Capture the cell that displays the provided text and extract its [x, y] central coordinate. 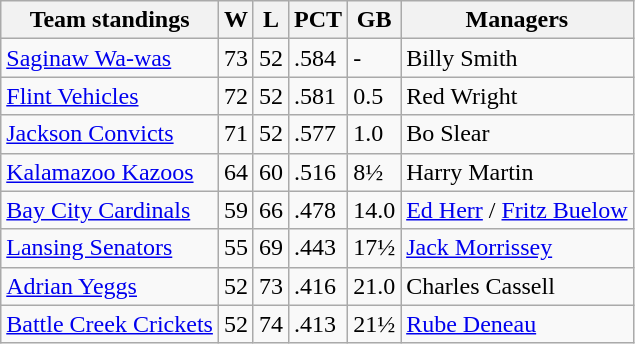
74 [270, 324]
17½ [374, 248]
Jackson Convicts [110, 134]
Bay City Cardinals [110, 210]
PCT [318, 20]
Charles Cassell [517, 286]
1.0 [374, 134]
Jack Morrissey [517, 248]
21.0 [374, 286]
Flint Vehicles [110, 96]
Battle Creek Crickets [110, 324]
55 [236, 248]
Kalamazoo Kazoos [110, 172]
21½ [374, 324]
W [236, 20]
.516 [318, 172]
14.0 [374, 210]
60 [270, 172]
Ed Herr / Fritz Buelow [517, 210]
.584 [318, 58]
Adrian Yeggs [110, 286]
66 [270, 210]
8½ [374, 172]
Managers [517, 20]
Rube Deneau [517, 324]
Red Wright [517, 96]
L [270, 20]
0.5 [374, 96]
71 [236, 134]
.581 [318, 96]
GB [374, 20]
Saginaw Wa-was [110, 58]
Billy Smith [517, 58]
72 [236, 96]
.577 [318, 134]
.413 [318, 324]
.416 [318, 286]
59 [236, 210]
.478 [318, 210]
- [374, 58]
Harry Martin [517, 172]
64 [236, 172]
.443 [318, 248]
Team standings [110, 20]
Lansing Senators [110, 248]
Bo Slear [517, 134]
69 [270, 248]
